Locate the cell with the specified text and output its [x, y] center coordinate. 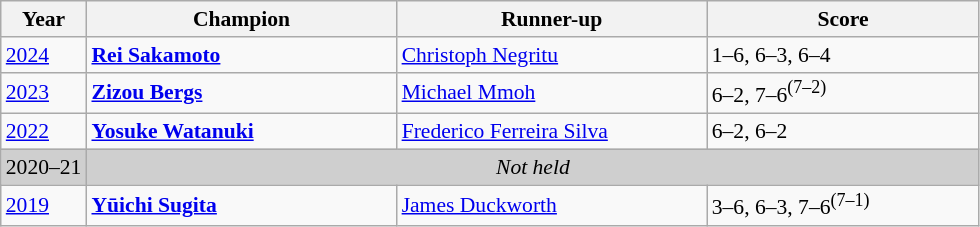
2020–21 [44, 167]
Year [44, 19]
3–6, 6–3, 7–6(7–1) [844, 206]
Yūichi Sugita [241, 206]
James Duckworth [552, 206]
Runner-up [552, 19]
Zizou Bergs [241, 92]
2022 [44, 132]
Frederico Ferreira Silva [552, 132]
Yosuke Watanuki [241, 132]
Champion [241, 19]
2023 [44, 92]
6–2, 7–6(7–2) [844, 92]
Michael Mmoh [552, 92]
2019 [44, 206]
2024 [44, 55]
6–2, 6–2 [844, 132]
Not held [532, 167]
1–6, 6–3, 6–4 [844, 55]
Christoph Negritu [552, 55]
Rei Sakamoto [241, 55]
Score [844, 19]
